Scan for the cell matching the given text and deliver its [X, Y] coordinate at center. 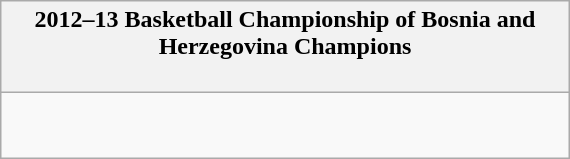
2012–13 Basketball Championship of Bosnia and Herzegovina Champions [284, 47]
